Search for the cell housing the specified text and yield its (x, y) center coordinate. 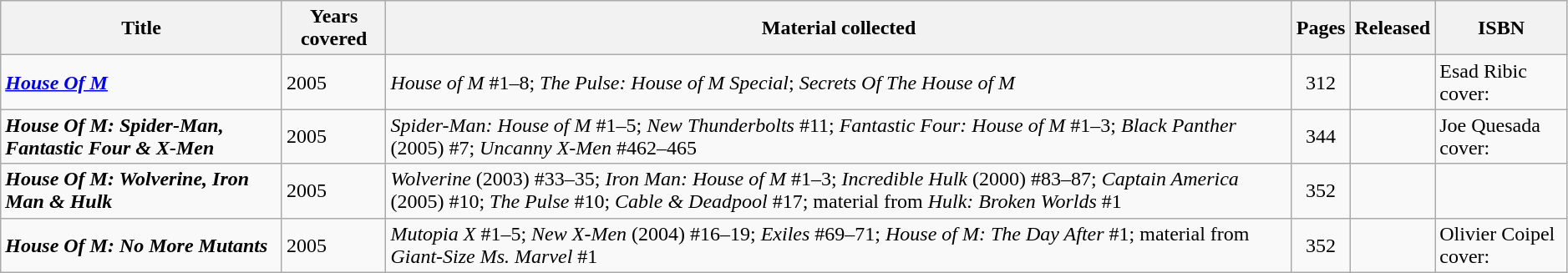
House Of M: Spider-Man, Fantastic Four & X-Men (142, 137)
Olivier Coipel cover: (1502, 245)
Esad Ribic cover: (1502, 82)
Title (142, 28)
312 (1321, 82)
Pages (1321, 28)
Material collected (839, 28)
House of M #1–8; The Pulse: House of M Special; Secrets Of The House of M (839, 82)
ISBN (1502, 28)
Spider-Man: House of M #1–5; New Thunderbolts #11; Fantastic Four: House of M #1–3; Black Panther (2005) #7; Uncanny X-Men #462–465 (839, 137)
Mutopia X #1–5; New X-Men (2004) #16–19; Exiles #69–71; House of M: The Day After #1; material from Giant-Size Ms. Marvel #1 (839, 245)
Released (1393, 28)
House Of M: No More Mutants (142, 245)
Joe Quesada cover: (1502, 137)
House Of M: Wolverine, Iron Man & Hulk (142, 190)
Years covered (333, 28)
House Of M (142, 82)
344 (1321, 137)
